Extract the [x, y] coordinate from the center of the cell holding the provided text.  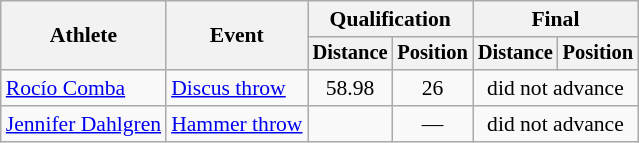
Jennifer Dahlgren [84, 124]
58.98 [350, 88]
— [432, 124]
Event [236, 36]
26 [432, 88]
Rocío Comba [84, 88]
Qualification [390, 19]
Final [556, 19]
Athlete [84, 36]
Discus throw [236, 88]
Hammer throw [236, 124]
